Locate the cell with the specified text and output its [X, Y] center coordinate. 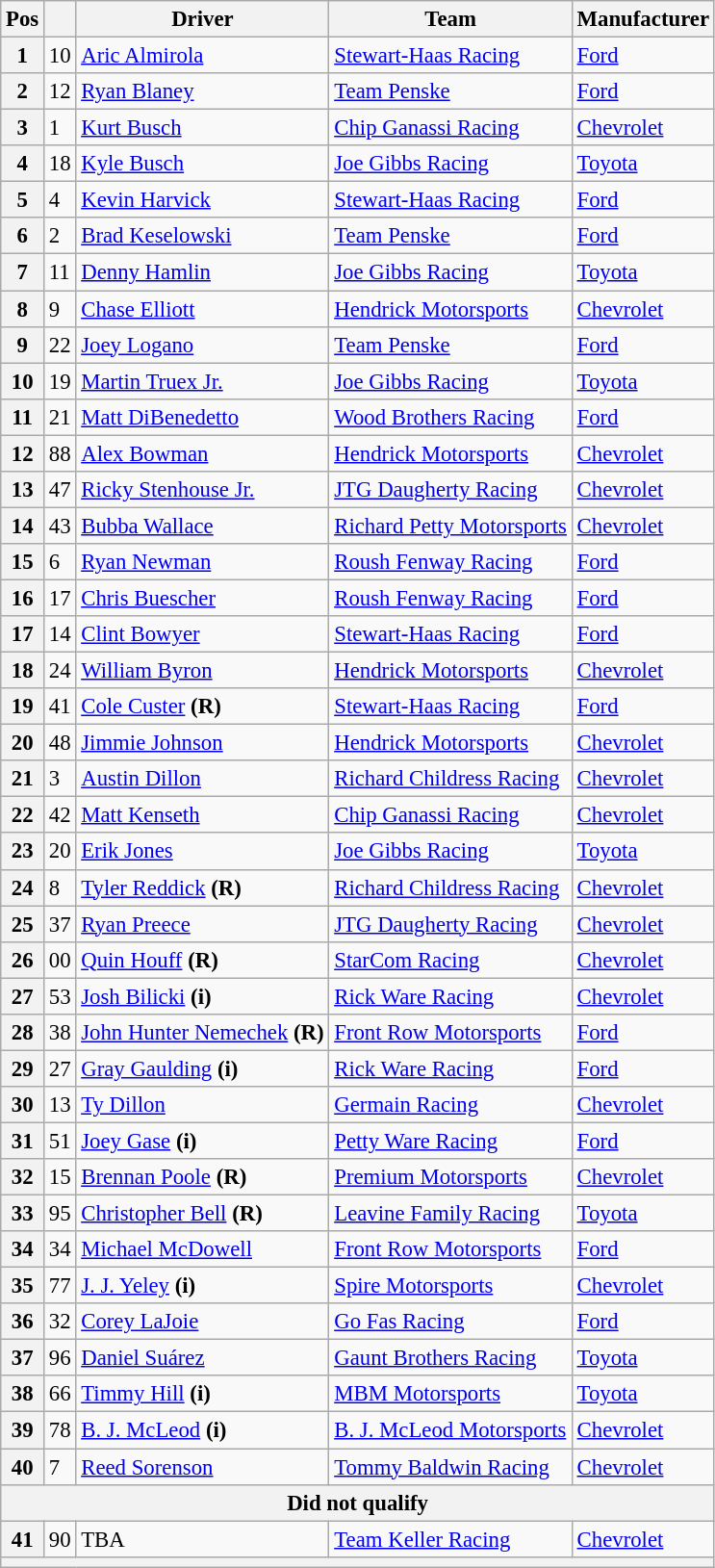
Germain Racing [450, 1105]
Driver [202, 19]
Tyler Reddick (R) [202, 887]
30 [23, 1105]
Ricky Stenhouse Jr. [202, 490]
5 [23, 200]
TBA [202, 1539]
Team [450, 19]
16 [23, 598]
Joey Logano [202, 345]
Denny Hamlin [202, 272]
43 [60, 526]
Go Fas Racing [450, 1322]
95 [60, 1214]
Kurt Busch [202, 128]
Christopher Bell (R) [202, 1214]
John Hunter Nemechek (R) [202, 1033]
28 [23, 1033]
Did not qualify [358, 1503]
Spire Motorsports [450, 1286]
Brad Keselowski [202, 236]
Corey LaJoie [202, 1322]
Chris Buescher [202, 598]
Wood Brothers Racing [450, 417]
StarCom Racing [450, 960]
39 [23, 1430]
Joey Gase (i) [202, 1141]
Quin Houff (R) [202, 960]
Austin Dillon [202, 779]
Ty Dillon [202, 1105]
51 [60, 1141]
78 [60, 1430]
MBM Motorsports [450, 1395]
29 [23, 1068]
96 [60, 1358]
Alex Bowman [202, 453]
Leavine Family Racing [450, 1214]
26 [23, 960]
Matt DiBenedetto [202, 417]
Manufacturer [643, 19]
Matt Kenseth [202, 815]
53 [60, 996]
Martin Truex Jr. [202, 381]
Richard Petty Motorsports [450, 526]
Gray Gaulding (i) [202, 1068]
Cole Custer (R) [202, 707]
Kyle Busch [202, 164]
Ryan Newman [202, 562]
Josh Bilicki (i) [202, 996]
Bubba Wallace [202, 526]
Chase Elliott [202, 309]
Jimmie Johnson [202, 743]
90 [60, 1539]
66 [60, 1395]
47 [60, 490]
B. J. McLeod Motorsports [450, 1430]
Erik Jones [202, 852]
Team Keller Racing [450, 1539]
88 [60, 453]
Tommy Baldwin Racing [450, 1467]
Ryan Preece [202, 924]
Reed Sorenson [202, 1467]
Timmy Hill (i) [202, 1395]
Premium Motorsports [450, 1177]
Gaunt Brothers Racing [450, 1358]
Ryan Blaney [202, 91]
J. J. Yeley (i) [202, 1286]
23 [23, 852]
William Byron [202, 671]
35 [23, 1286]
36 [23, 1322]
Brennan Poole (R) [202, 1177]
Kevin Harvick [202, 200]
Petty Ware Racing [450, 1141]
25 [23, 924]
Michael McDowell [202, 1249]
Aric Almirola [202, 56]
42 [60, 815]
B. J. McLeod (i) [202, 1430]
77 [60, 1286]
40 [23, 1467]
00 [60, 960]
48 [60, 743]
Clint Bowyer [202, 634]
Pos [23, 19]
Daniel Suárez [202, 1358]
33 [23, 1214]
31 [23, 1141]
